Identify which cell holds the provided text, then report its [X, Y] central coordinate. 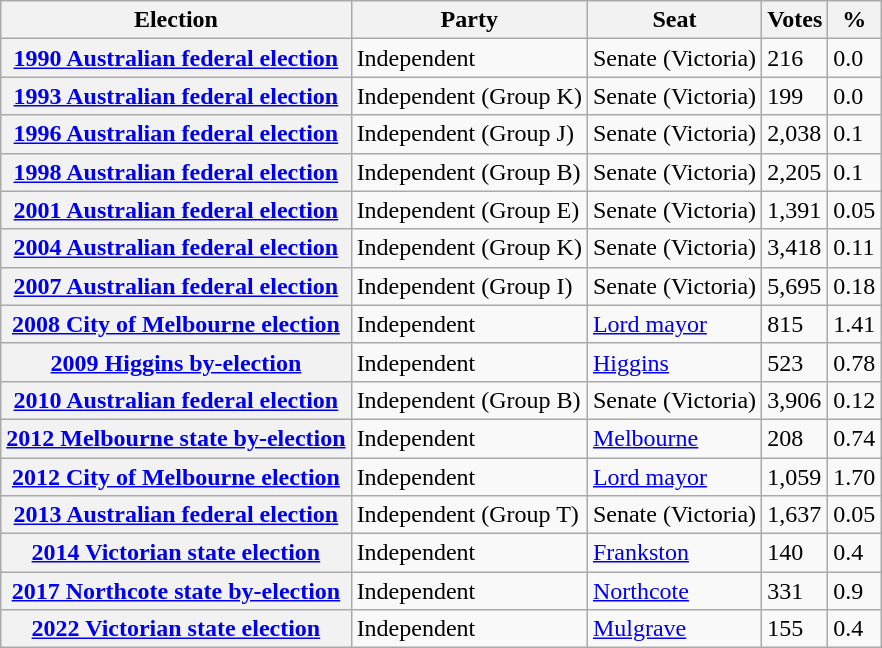
2012 Melbourne state by-election [176, 438]
2009 Higgins by-election [176, 362]
1996 Australian federal election [176, 134]
Frankston [674, 553]
Melbourne [674, 438]
0.78 [854, 362]
Election [176, 20]
5,695 [795, 286]
1.41 [854, 324]
815 [795, 324]
% [854, 20]
2007 Australian federal election [176, 286]
Mulgrave [674, 629]
Independent (Group T) [469, 515]
2,205 [795, 172]
Independent (Group I) [469, 286]
523 [795, 362]
Independent (Group E) [469, 210]
2013 Australian federal election [176, 515]
Higgins [674, 362]
Independent (Group J) [469, 134]
331 [795, 591]
2008 City of Melbourne election [176, 324]
216 [795, 58]
0.18 [854, 286]
1993 Australian federal election [176, 96]
Votes [795, 20]
Seat [674, 20]
155 [795, 629]
1,391 [795, 210]
3,418 [795, 248]
0.11 [854, 248]
2010 Australian federal election [176, 400]
1,637 [795, 515]
2,038 [795, 134]
1998 Australian federal election [176, 172]
Party [469, 20]
1,059 [795, 477]
0.12 [854, 400]
2022 Victorian state election [176, 629]
199 [795, 96]
1990 Australian federal election [176, 58]
Northcote [674, 591]
2014 Victorian state election [176, 553]
0.74 [854, 438]
2001 Australian federal election [176, 210]
208 [795, 438]
2012 City of Melbourne election [176, 477]
2004 Australian federal election [176, 248]
140 [795, 553]
1.70 [854, 477]
0.9 [854, 591]
2017 Northcote state by-election [176, 591]
3,906 [795, 400]
